Determine the [x, y] coordinate at the center of the cell enclosing the given text.  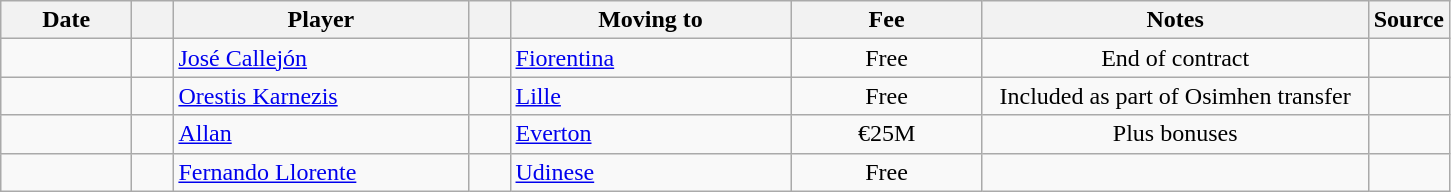
Lille [650, 96]
Notes [1175, 20]
Fernando Llorente [321, 172]
Source [1408, 20]
Included as part of Osimhen transfer [1175, 96]
Everton [650, 134]
€25M [886, 134]
Player [321, 20]
Fee [886, 20]
Fiorentina [650, 58]
José Callejón [321, 58]
Udinese [650, 172]
Moving to [650, 20]
End of contract [1175, 58]
Plus bonuses [1175, 134]
Allan [321, 134]
Orestis Karnezis [321, 96]
Date [66, 20]
